From the cell containing the given text, extract its center point as [x, y] coordinate. 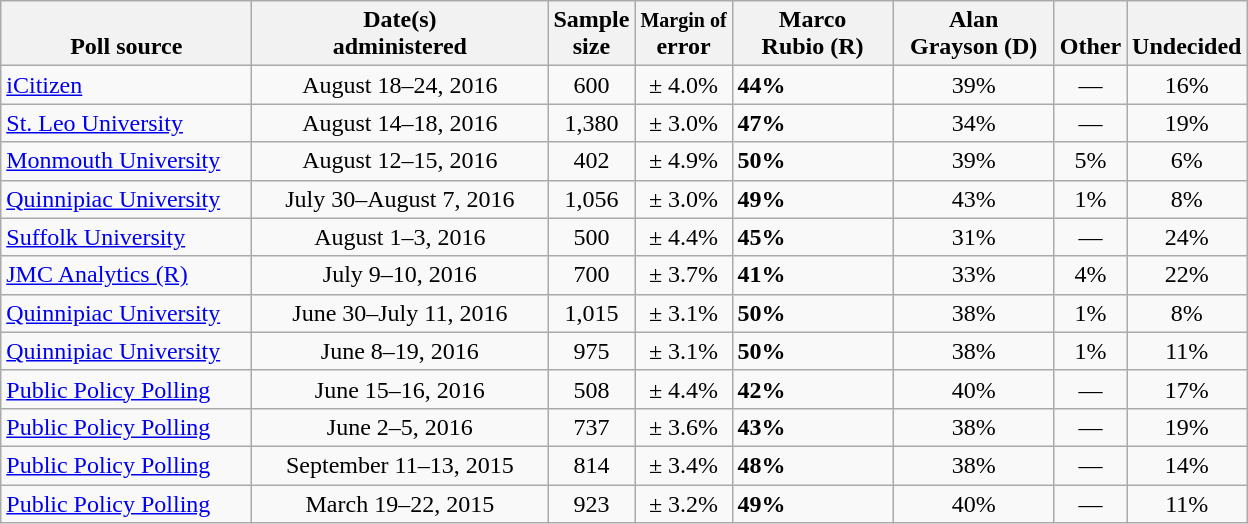
June 15–16, 2016 [400, 389]
6% [1187, 161]
24% [1187, 237]
March 19–22, 2015 [400, 503]
July 30–August 7, 2016 [400, 199]
± 3.6% [684, 427]
Other [1090, 34]
5% [1090, 161]
iCitizen [126, 85]
22% [1187, 275]
July 9–10, 2016 [400, 275]
975 [592, 351]
Samplesize [592, 34]
Margin oferror [684, 34]
923 [592, 503]
MarcoRubio (R) [812, 34]
June 2–5, 2016 [400, 427]
1,056 [592, 199]
Poll source [126, 34]
± 3.4% [684, 465]
600 [592, 85]
508 [592, 389]
42% [812, 389]
14% [1187, 465]
August 1–3, 2016 [400, 237]
August 18–24, 2016 [400, 85]
814 [592, 465]
Undecided [1187, 34]
Suffolk University [126, 237]
33% [974, 275]
4% [1090, 275]
47% [812, 123]
41% [812, 275]
Monmouth University [126, 161]
1,380 [592, 123]
16% [1187, 85]
45% [812, 237]
June 8–19, 2016 [400, 351]
± 4.9% [684, 161]
August 14–18, 2016 [400, 123]
402 [592, 161]
August 12–15, 2016 [400, 161]
500 [592, 237]
31% [974, 237]
September 11–13, 2015 [400, 465]
17% [1187, 389]
Date(s)administered [400, 34]
737 [592, 427]
AlanGrayson (D) [974, 34]
48% [812, 465]
June 30–July 11, 2016 [400, 313]
± 4.0% [684, 85]
700 [592, 275]
1,015 [592, 313]
34% [974, 123]
± 3.7% [684, 275]
± 3.2% [684, 503]
44% [812, 85]
St. Leo University [126, 123]
JMC Analytics (R) [126, 275]
